Provide the (x, y) coordinate of the cell's center where the given text is located.  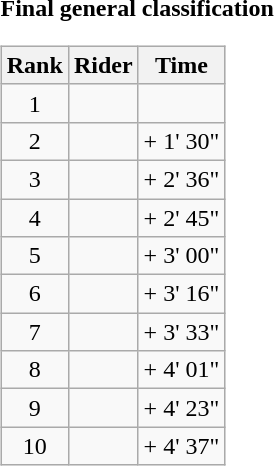
+ 2' 36" (182, 179)
7 (34, 332)
10 (34, 446)
9 (34, 408)
3 (34, 179)
Rank (34, 65)
1 (34, 103)
Time (182, 65)
+ 3' 00" (182, 256)
+ 3' 33" (182, 332)
8 (34, 370)
+ 4' 01" (182, 370)
Rider (103, 65)
5 (34, 256)
+ 4' 23" (182, 408)
+ 3' 16" (182, 294)
2 (34, 141)
+ 2' 45" (182, 217)
+ 4' 37" (182, 446)
4 (34, 217)
+ 1' 30" (182, 141)
6 (34, 294)
